Determine the (x, y) coordinate at the center of the cell enclosing the given text.  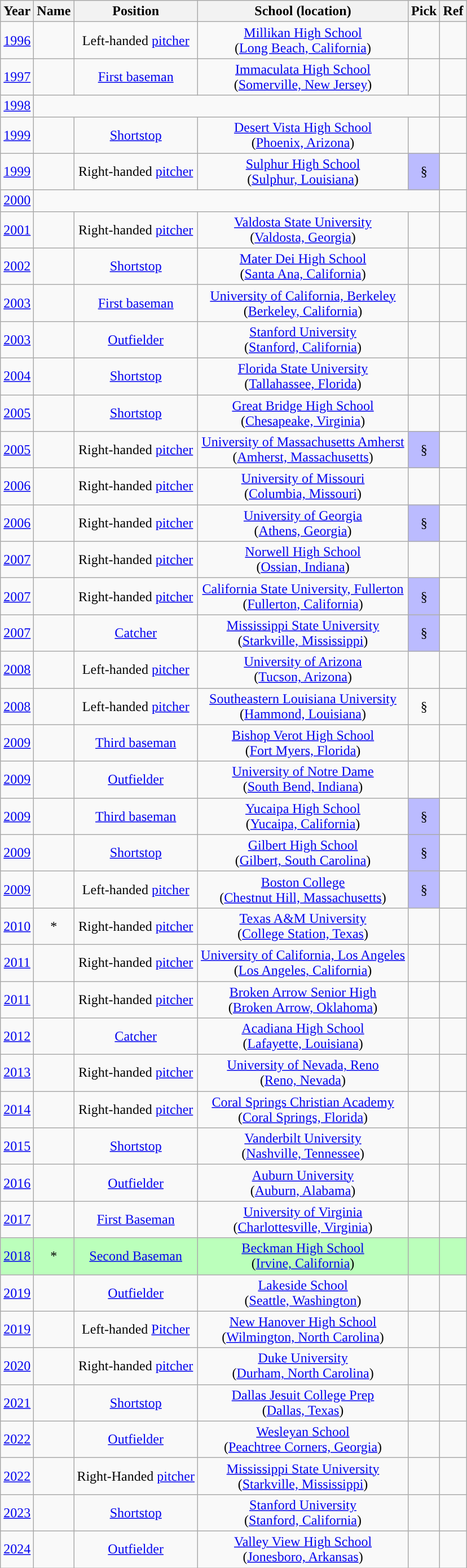
Bishop Verot High School(Fort Myers, Florida) (303, 743)
University of California, Los Angeles(Los Angeles, California) (303, 962)
2010 (17, 926)
Sulphur High School(Sulphur, Louisiana) (303, 171)
2004 (17, 376)
California State University, Fullerton(Fullerton, California) (303, 596)
2012 (17, 1037)
Pick (424, 11)
University of California, Berkeley(Berkeley, California) (303, 303)
Lakeside School(Seattle, Washington) (303, 1292)
1998 (17, 106)
Second Baseman (136, 1256)
Millikan High School(Long Beach, California) (303, 41)
2021 (17, 1403)
Position (136, 11)
Boston College(Chestnut Hill, Massachusetts) (303, 889)
University of Virginia(Charlottesville, Virginia) (303, 1219)
Right-Handed pitcher (136, 1476)
New Hanover High School(Wilmington, North Carolina) (303, 1330)
Duke University(Durham, North Carolina) (303, 1366)
2018 (17, 1256)
Gilbert High School(Gilbert, South Carolina) (303, 853)
School (location) (303, 11)
2016 (17, 1183)
2020 (17, 1366)
Wesleyan School(Peachtree Corners, Georgia) (303, 1439)
Year (17, 11)
Auburn University(Auburn, Alabama) (303, 1183)
Texas A&M University(College Station, Texas) (303, 926)
Mater Dei High School(Santa Ana, California) (303, 266)
Acadiana High School(Lafayette, Louisiana) (303, 1037)
Broken Arrow Senior High(Broken Arrow, Oklahoma) (303, 1000)
Southeastern Louisiana University(Hammond, Louisiana) (303, 707)
University of Missouri(Columbia, Missouri) (303, 487)
2014 (17, 1110)
2015 (17, 1146)
University of Notre Dame(South Bend, Indiana) (303, 780)
2000 (17, 201)
2001 (17, 230)
2017 (17, 1219)
Immaculata High School(Somerville, New Jersey) (303, 77)
University of Massachusetts Amherst(Amherst, Massachusetts) (303, 450)
Left-handed Pitcher (136, 1330)
1997 (17, 77)
Yucaipa High School(Yucaipa, California) (303, 816)
Ref (453, 11)
2023 (17, 1512)
Coral Springs Christian Academy(Coral Springs, Florida) (303, 1110)
Valley View High School(Jonesboro, Arkansas) (303, 1549)
Beckman High School(Irvine, California) (303, 1256)
Name (54, 11)
Florida State University(Tallahassee, Florida) (303, 376)
First Baseman (136, 1219)
2024 (17, 1549)
2002 (17, 266)
Norwell High School(Ossian, Indiana) (303, 560)
University of Nevada, Reno(Reno, Nevada) (303, 1073)
University of Arizona(Tucson, Arizona) (303, 669)
Vanderbilt University(Nashville, Tennessee) (303, 1146)
University of Georgia(Athens, Georgia) (303, 523)
2013 (17, 1073)
Desert Vista High School(Phoenix, Arizona) (303, 135)
Valdosta State University(Valdosta, Georgia) (303, 230)
1996 (17, 41)
Great Bridge High School(Chesapeake, Virginia) (303, 412)
Dallas Jesuit College Prep(Dallas, Texas) (303, 1403)
